Return [X, Y] of the center of cell containing provided text 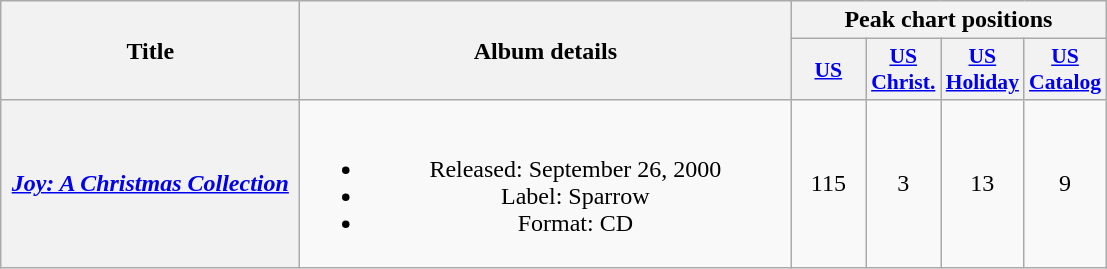
Joy: A Christmas Collection [150, 184]
USHoliday [982, 70]
9 [1065, 184]
Released: September 26, 2000Label: SparrowFormat: CD [546, 184]
US [828, 70]
USCatalog [1065, 70]
13 [982, 184]
Album details [546, 50]
115 [828, 184]
3 [904, 184]
Peak chart positions [948, 20]
Title [150, 50]
USChrist. [904, 70]
